From the cell containing the given text, extract its center point as [X, Y] coordinate. 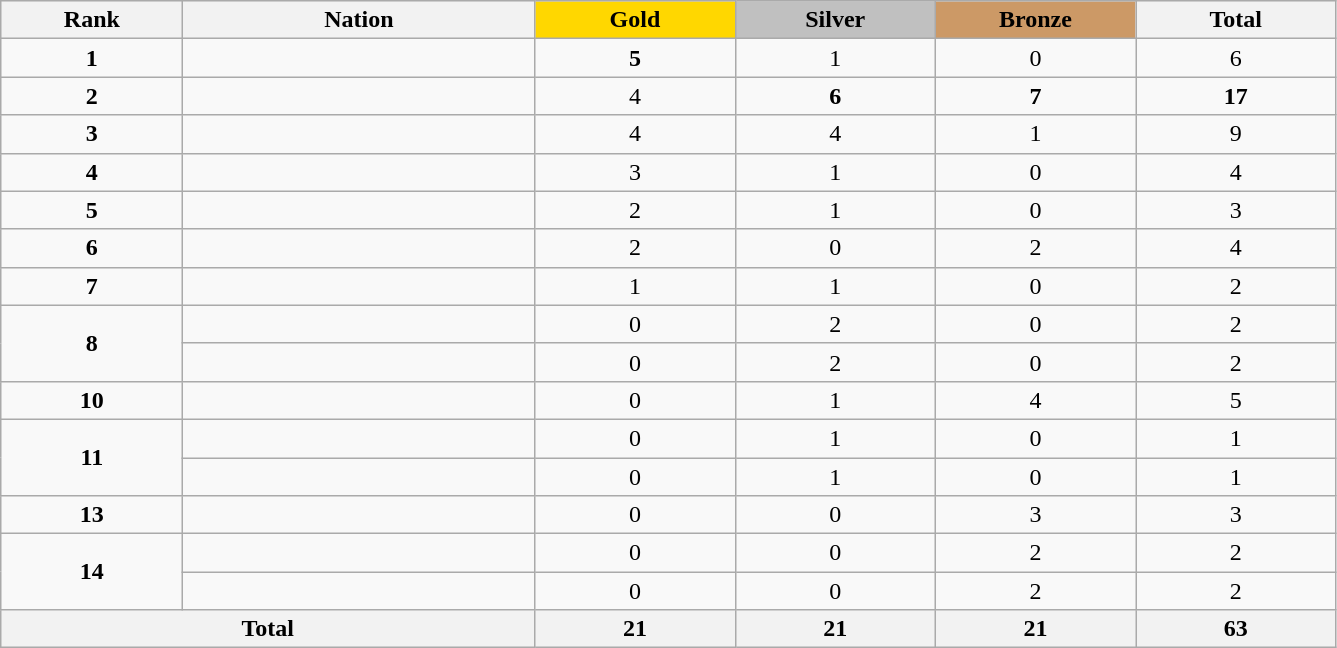
Silver [835, 20]
9 [1236, 134]
Gold [635, 20]
8 [92, 343]
63 [1236, 629]
14 [92, 572]
13 [92, 515]
Bronze [1035, 20]
Rank [92, 20]
10 [92, 400]
17 [1236, 96]
Nation [359, 20]
11 [92, 457]
